Output the [x, y] coordinate of the center of the cell containing the given text.  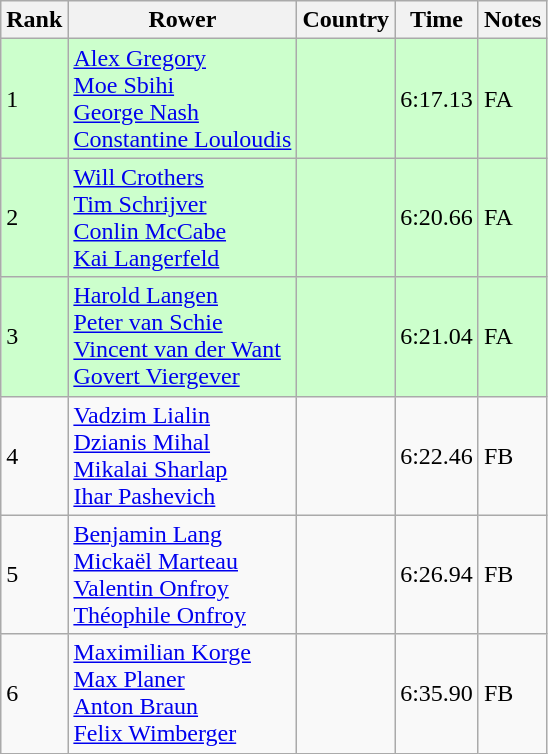
6 [34, 694]
6:35.90 [437, 694]
Maximilian KorgeMax PlanerAnton BraunFelix Wimberger [182, 694]
Benjamin LangMickaël MarteauValentin OnfroyThéophile Onfroy [182, 574]
Notes [512, 20]
1 [34, 98]
6:20.66 [437, 218]
Rower [182, 20]
Country [346, 20]
2 [34, 218]
Time [437, 20]
Alex GregoryMoe SbihiGeorge NashConstantine Louloudis [182, 98]
6:26.94 [437, 574]
Harold LangenPeter van SchieVincent van der WantGovert Viergever [182, 336]
4 [34, 456]
6:17.13 [437, 98]
6:21.04 [437, 336]
5 [34, 574]
Will CrothersTim SchrijverConlin McCabeKai Langerfeld [182, 218]
Vadzim LialinDzianis MihalMikalai SharlapIhar Pashevich [182, 456]
6:22.46 [437, 456]
3 [34, 336]
Rank [34, 20]
